Identify which cell holds the provided text, then report its (x, y) central coordinate. 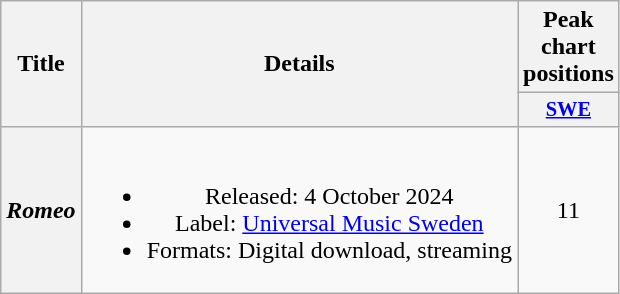
SWE (569, 110)
11 (569, 210)
Released: 4 October 2024Label: Universal Music SwedenFormats: Digital download, streaming (299, 210)
Details (299, 64)
Title (41, 64)
Romeo (41, 210)
Peak chart positions (569, 47)
